For the text-containing cell, return its midpoint in [x, y] coordinate format. 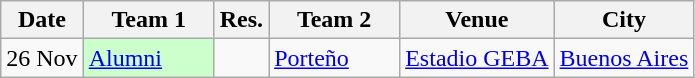
Team 1 [148, 20]
City [624, 20]
26 Nov [42, 58]
Estadio GEBA [477, 58]
Buenos Aires [624, 58]
Team 2 [334, 20]
Date [42, 20]
Res. [241, 20]
Venue [477, 20]
Alumni [148, 58]
Porteño [334, 58]
